Locate the cell with the specified text and output its (X, Y) center coordinate. 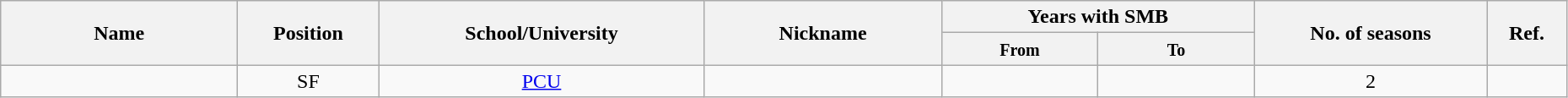
From (1020, 49)
2 (1370, 81)
To (1177, 49)
SF (309, 81)
No. of seasons (1370, 33)
Years with SMB (1098, 17)
Name (120, 33)
School/University (542, 33)
Position (309, 33)
Nickname (823, 33)
Ref. (1527, 33)
PCU (542, 81)
